Determine the [X, Y] coordinate at the center of the cell enclosing the given text.  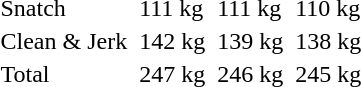
139 kg [250, 41]
142 kg [172, 41]
